Determine the (x, y) coordinate at the center of the cell enclosing the given text.  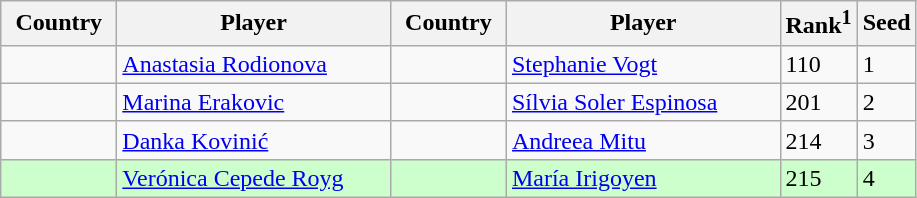
Stephanie Vogt (643, 64)
Andreea Mitu (643, 140)
214 (818, 140)
Anastasia Rodionova (254, 64)
Verónica Cepede Royg (254, 178)
4 (886, 178)
Sílvia Soler Espinosa (643, 102)
110 (818, 64)
215 (818, 178)
1 (886, 64)
Rank1 (818, 24)
2 (886, 102)
Marina Erakovic (254, 102)
201 (818, 102)
Danka Kovinić (254, 140)
María Irigoyen (643, 178)
Seed (886, 24)
3 (886, 140)
